Extract the [x, y] coordinate from the center of the cell holding the provided text.  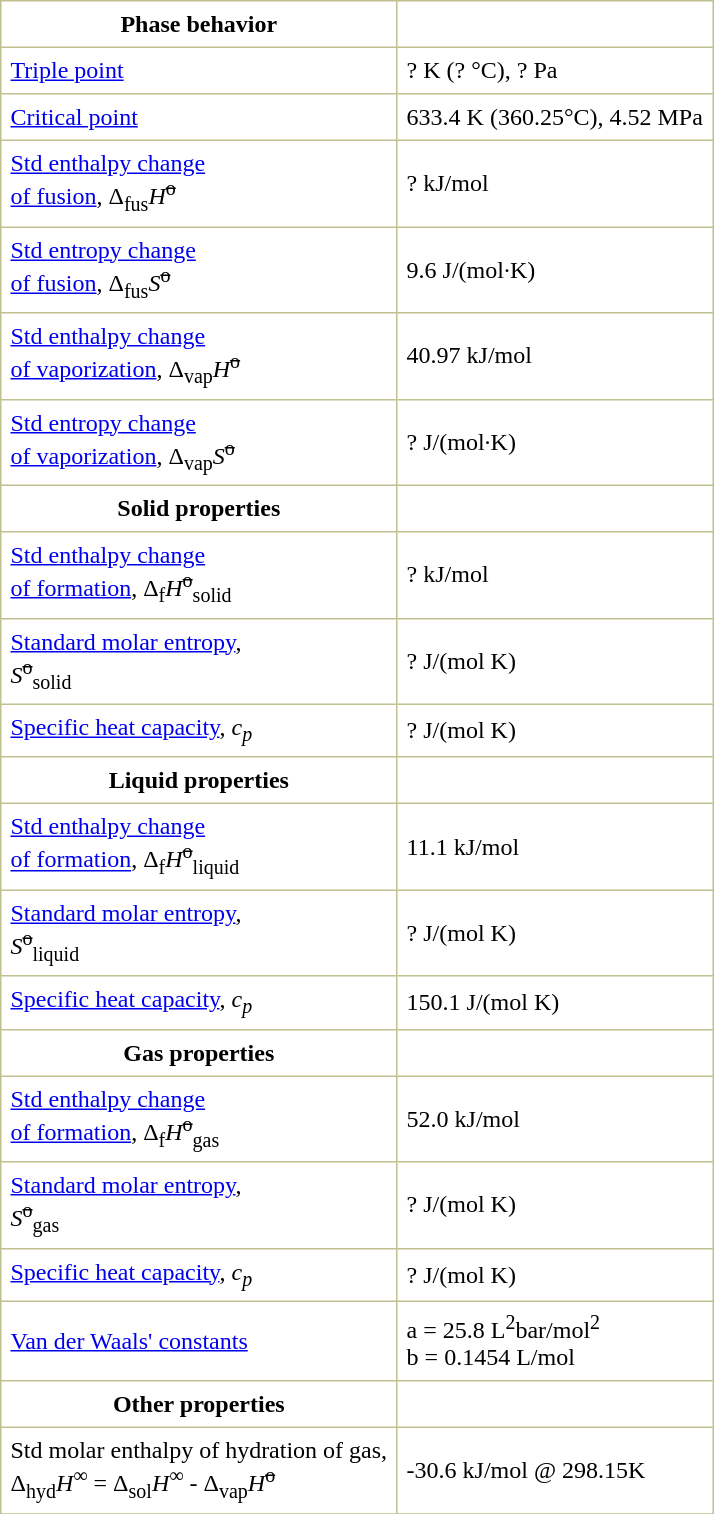
a = 25.8 L2bar/mol2 b = 0.1454 L/mol [555, 1341]
40.97 kJ/mol [555, 356]
150.1 J/(mol K) [555, 1002]
Std enthalpy changeof formation, ΔfHogas [199, 1119]
Other properties [199, 1404]
-30.6 kJ/mol @ 298.15K [555, 1470]
? K (? °C), ? Pa [555, 70]
? J/(mol·K) [555, 442]
Critical point [199, 117]
Phase behavior [199, 24]
Standard molar entropy,Soliquid [199, 933]
9.6 J/(mol·K) [555, 270]
Std entropy changeof fusion, ΔfusSo [199, 270]
Standard molar entropy,Sogas [199, 1205]
Std entropy changeof vaporization, ΔvapSo [199, 442]
Std enthalpy changeof formation, ΔfHosolid [199, 575]
633.4 K (360.25°C), 4.52 MPa [555, 117]
Std enthalpy changeof fusion, ΔfusHo [199, 183]
Std enthalpy changeof vaporization, ΔvapHo [199, 356]
Triple point [199, 70]
Van der Waals' constants [199, 1341]
Std molar enthalpy of hydration of gas, ΔhydH∞ = ΔsolH∞ - ΔvapHo [199, 1470]
Standard molar entropy,Sosolid [199, 661]
Liquid properties [199, 780]
Solid properties [199, 508]
Std enthalpy changeof formation, ΔfHoliquid [199, 847]
Gas properties [199, 1052]
11.1 kJ/mol [555, 847]
52.0 kJ/mol [555, 1119]
